Find where the given text appears and provide that cell's center as (X, Y) coordinate. 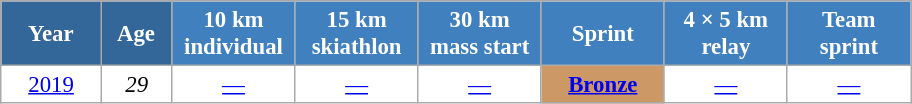
Year (52, 34)
10 km individual (234, 34)
2019 (52, 85)
Bronze (602, 85)
Sprint (602, 34)
15 km skiathlon (356, 34)
4 × 5 km relay (726, 34)
Team sprint (848, 34)
Age (136, 34)
29 (136, 85)
30 km mass start (480, 34)
